Return the [x, y] coordinate for the center point of the cell that contains the specified text.  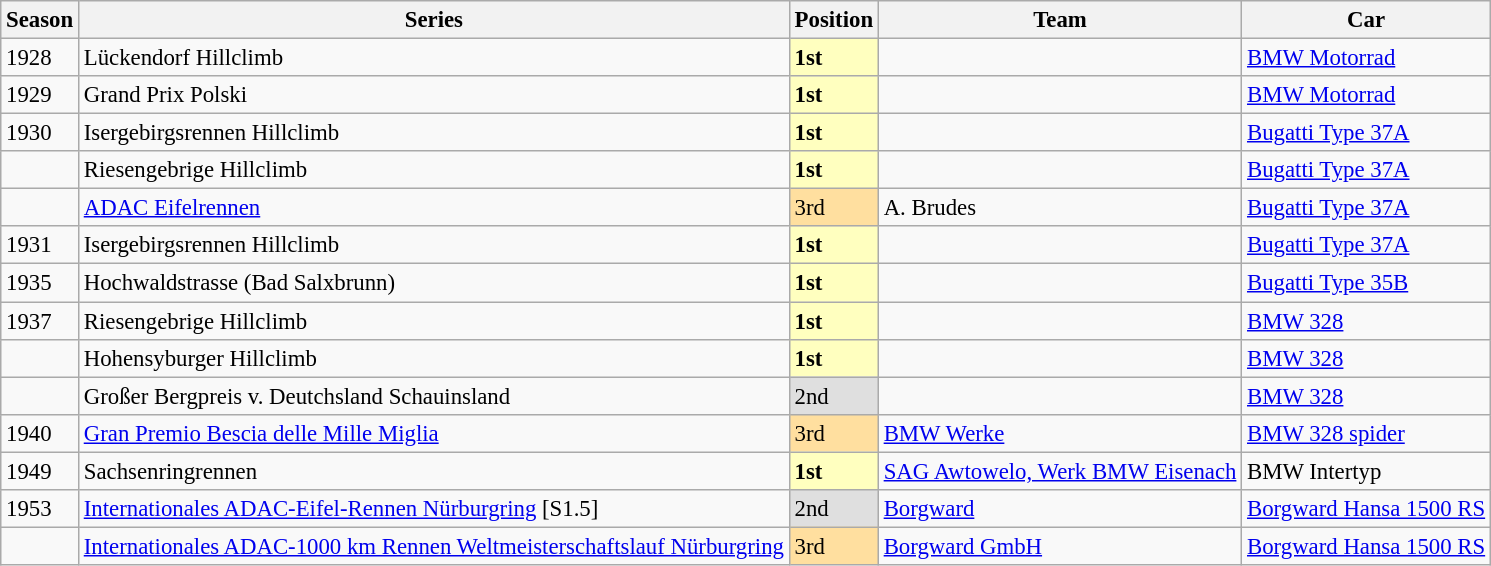
1930 [40, 133]
1935 [40, 283]
Bugatti Type 35B [1366, 283]
1949 [40, 471]
1937 [40, 321]
Position [834, 20]
Gran Premio Bescia delle Mille Miglia [434, 433]
Borgward [1060, 509]
Series [434, 20]
Season [40, 20]
1940 [40, 433]
BMW Werke [1060, 433]
Internationales ADAC-1000 km Rennen Weltmeisterschaftslauf Nürburgring [434, 546]
Internationales ADAC-Eifel-Rennen Nürburgring [S1.5] [434, 509]
Grand Prix Polski [434, 95]
1928 [40, 58]
1931 [40, 245]
1929 [40, 95]
ADAC Eifelrennen [434, 208]
Großer Bergpreis v. Deutchsland Schauinsland [434, 396]
SAG Awtowelo, Werk BMW Eisenach [1060, 471]
Lückendorf Hillclimb [434, 58]
Sachsenringrennen [434, 471]
Hohensyburger Hillclimb [434, 358]
A. Brudes [1060, 208]
Hochwaldstrasse (Bad Salxbrunn) [434, 283]
BMW 328 spider [1366, 433]
Borgward GmbH [1060, 546]
Team [1060, 20]
1953 [40, 509]
BMW Intertyp [1366, 471]
Car [1366, 20]
